Output the [X, Y] coordinate of the center of the cell containing the given text.  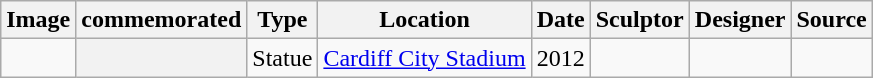
Designer [740, 20]
Source [832, 20]
Date [560, 20]
commemorated [162, 20]
Location [424, 20]
Statue [282, 58]
Type [282, 20]
Cardiff City Stadium [424, 58]
Image [38, 20]
2012 [560, 58]
Sculptor [640, 20]
